Scan for the cell matching the given text and deliver its (X, Y) coordinate at center. 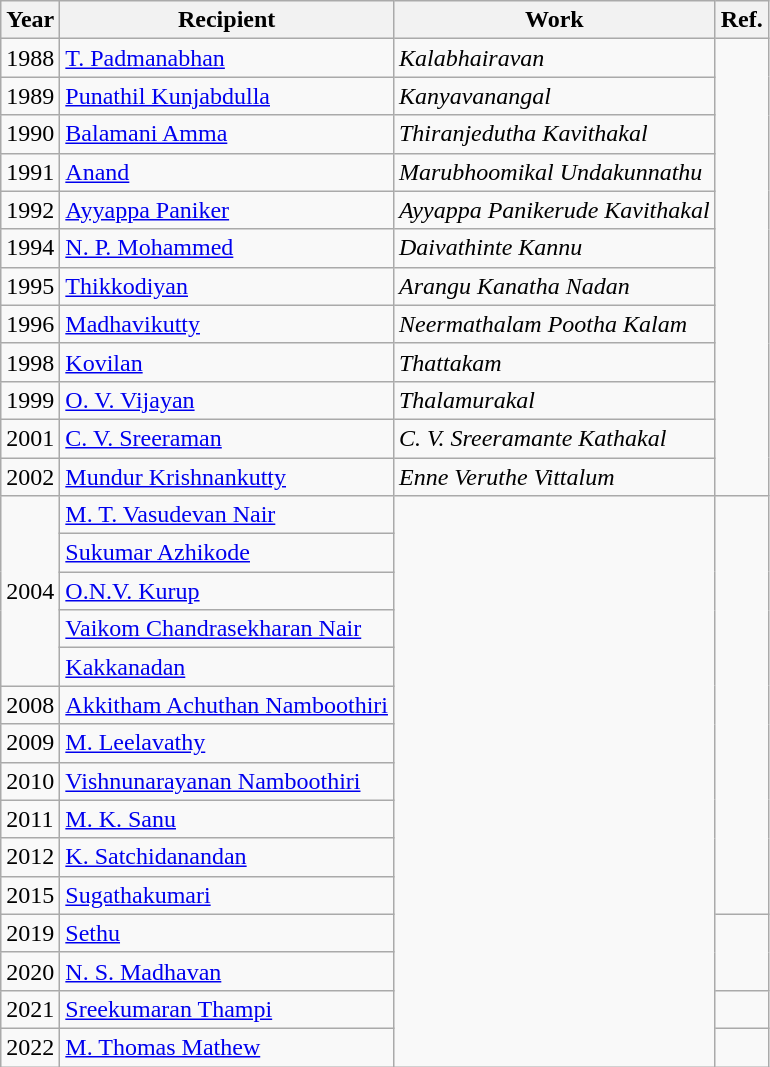
1988 (30, 58)
2004 (30, 591)
2022 (30, 1047)
Arangu Kanatha Nadan (554, 286)
O.N.V. Kurup (227, 591)
M. T. Vasudevan Nair (227, 515)
1999 (30, 400)
1992 (30, 210)
Punathil Kunjabdulla (227, 96)
Work (554, 20)
Kalabhairavan (554, 58)
T. Padmanabhan (227, 58)
Marubhoomikal Undakunnathu (554, 172)
N. P. Mohammed (227, 248)
Thattakam (554, 362)
N. S. Madhavan (227, 971)
Kanyavanangal (554, 96)
Recipient (227, 20)
M. Leelavathy (227, 743)
C. V. Sreeramante Kathakal (554, 438)
Kakkanadan (227, 667)
M. K. Sanu (227, 819)
Neermathalam Pootha Kalam (554, 324)
Sethu (227, 933)
Enne Veruthe Vittalum (554, 477)
Sreekumaran Thampi (227, 1009)
2008 (30, 705)
1994 (30, 248)
2021 (30, 1009)
1998 (30, 362)
Daivathinte Kannu (554, 248)
K. Satchidanandan (227, 857)
2010 (30, 781)
2002 (30, 477)
M. Thomas Mathew (227, 1047)
Anand (227, 172)
Balamani Amma (227, 134)
O. V. Vijayan (227, 400)
Madhavikutty (227, 324)
2019 (30, 933)
Vishnunarayanan Namboothiri (227, 781)
Akkitham Achuthan Namboothiri (227, 705)
Thalamurakal (554, 400)
1995 (30, 286)
2020 (30, 971)
Ayyappa Paniker (227, 210)
Year (30, 20)
Sugathakumari (227, 895)
1989 (30, 96)
Mundur Krishnankutty (227, 477)
Kovilan (227, 362)
Thikkodiyan (227, 286)
C. V. Sreeraman (227, 438)
Ref. (742, 20)
1991 (30, 172)
Vaikom Chandrasekharan Nair (227, 629)
Ayyappa Panikerude Kavithakal (554, 210)
2009 (30, 743)
2011 (30, 819)
1996 (30, 324)
1990 (30, 134)
2015 (30, 895)
Sukumar Azhikode (227, 553)
Thiranjedutha Kavithakal (554, 134)
2012 (30, 857)
2001 (30, 438)
